Return the (x, y) coordinate for the center point of the cell that contains the specified text.  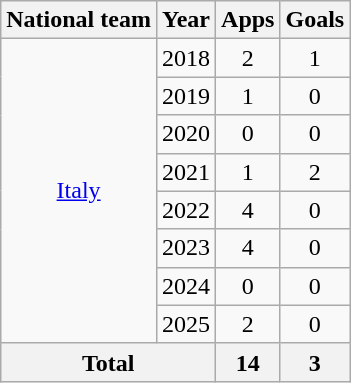
National team (79, 20)
2025 (186, 324)
Year (186, 20)
Apps (248, 20)
Italy (79, 191)
Total (108, 362)
3 (315, 362)
2020 (186, 134)
2021 (186, 172)
2022 (186, 210)
Goals (315, 20)
2024 (186, 286)
2023 (186, 248)
2018 (186, 58)
2019 (186, 96)
14 (248, 362)
